Pinpoint the cell where the given text exists, returning its [X, Y] midpoint coordinate. 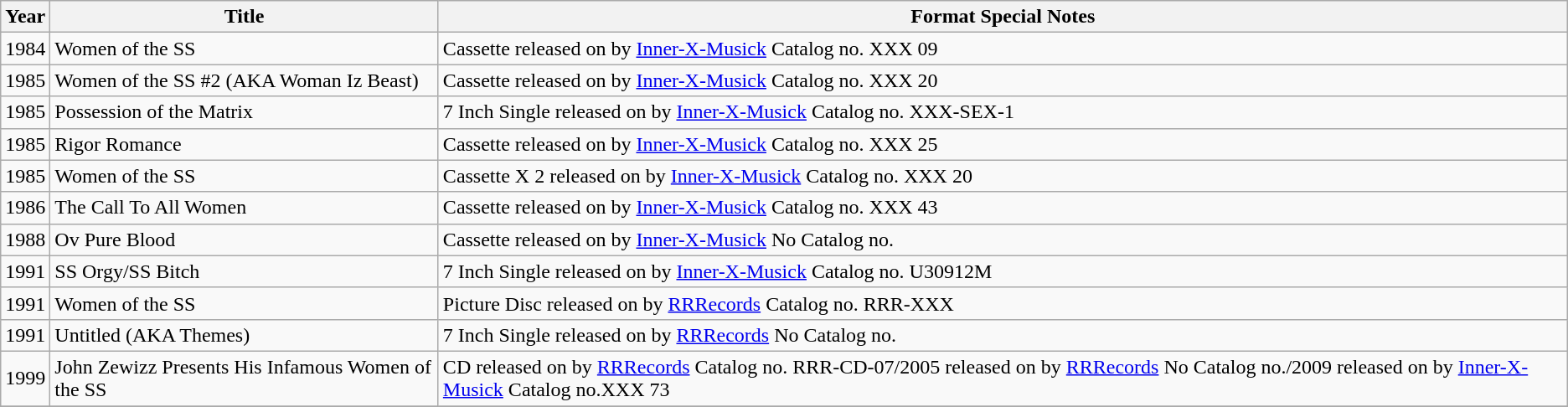
Title [245, 17]
Cassette released on by Inner-X-Musick Catalog no. XXX 25 [1003, 144]
Cassette released on by Inner-X-Musick Catalog no. XXX 20 [1003, 80]
Cassette X 2 released on by Inner-X-Musick Catalog no. XXX 20 [1003, 176]
7 Inch Single released on by Inner-X-Musick Catalog no. U30912M [1003, 271]
1986 [25, 208]
The Call To All Women [245, 208]
Cassette released on by Inner-X-Musick Catalog no. XXX 43 [1003, 208]
SS Orgy/SS Bitch [245, 271]
Rigor Romance [245, 144]
Picture Disc released on by RRRecords Catalog no. RRR-XXX [1003, 303]
Untitled (AKA Themes) [245, 335]
7 Inch Single released on by RRRecords No Catalog no. [1003, 335]
Cassette released on by Inner-X-Musick No Catalog no. [1003, 240]
7 Inch Single released on by Inner-X-Musick Catalog no. XXX-SEX-1 [1003, 112]
1984 [25, 49]
Cassette released on by Inner-X-Musick Catalog no. XXX 09 [1003, 49]
Format Special Notes [1003, 17]
1999 [25, 379]
John Zewizz Presents His Infamous Women of the SS [245, 379]
CD released on by RRRecords Catalog no. RRR-CD-07/2005 released on by RRRecords No Catalog no./2009 released on by Inner-X-Musick Catalog no.XXX 73 [1003, 379]
Possession of the Matrix [245, 112]
Year [25, 17]
Ov Pure Blood [245, 240]
Women of the SS #2 (AKA Woman Iz Beast) [245, 80]
1988 [25, 240]
